Return [x, y] of the center of cell containing provided text 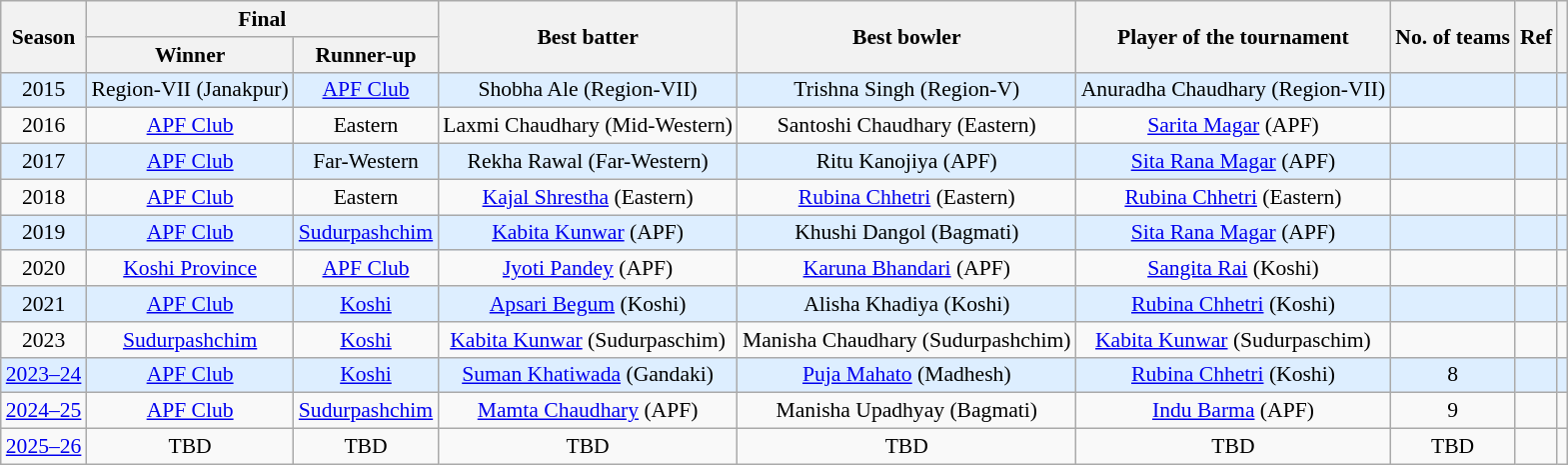
Suman Khatiwada (Gandaki) [588, 375]
Indu Barma (APF) [1233, 411]
Rekha Rawal (Far-Western) [588, 162]
Kabita Kunwar (APF) [588, 233]
Manisha Chaudhary (Sudurpashchim) [907, 340]
Khushi Dangol (Bagmati) [907, 233]
Alisha Khadiya (Koshi) [907, 304]
Anuradha Chaudhary (Region-VII) [1233, 90]
2015 [44, 90]
Mamta Chaudhary (APF) [588, 411]
Season [44, 36]
Ritu Kanojiya (APF) [907, 162]
Jyoti Pandey (APF) [588, 269]
2016 [44, 126]
Far-Western [366, 162]
Sangita Rai (Koshi) [1233, 269]
Apsari Begum (Koshi) [588, 304]
2025–26 [44, 447]
No. of teams [1453, 36]
2021 [44, 304]
Final [262, 19]
2017 [44, 162]
Best batter [588, 36]
Winner [190, 55]
Koshi Province [190, 269]
2019 [44, 233]
Kajal Shrestha (Eastern) [588, 197]
9 [1453, 411]
Trishna Singh (Region-V) [907, 90]
Santoshi Chaudhary (Eastern) [907, 126]
Puja Mahato (Madhesh) [907, 375]
Region-VII (Janakpur) [190, 90]
Best bowler [907, 36]
2024–25 [44, 411]
Sarita Magar (APF) [1233, 126]
Player of the tournament [1233, 36]
2023–24 [44, 375]
Laxmi Chaudhary (Mid-Western) [588, 126]
Ref [1536, 36]
2023 [44, 340]
2020 [44, 269]
Karuna Bhandari (APF) [907, 269]
Manisha Upadhyay (Bagmati) [907, 411]
Shobha Ale (Region-VII) [588, 90]
8 [1453, 375]
2018 [44, 197]
Runner-up [366, 55]
